For the text-containing cell, return its midpoint in (X, Y) coordinate format. 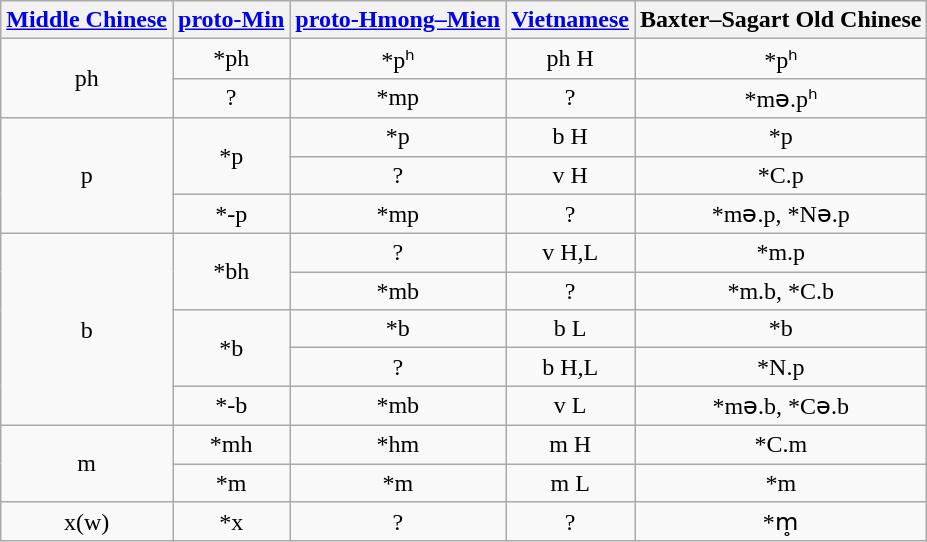
m L (570, 483)
*m.p (781, 253)
p (87, 176)
*C.m (781, 444)
*m̥ (781, 522)
b L (570, 329)
*ph (230, 59)
v L (570, 406)
proto-Hmong–Mien (398, 20)
Vietnamese (570, 20)
proto-Min (230, 20)
ph H (570, 59)
m (87, 463)
*m.b, *C.b (781, 291)
x(w) (87, 522)
*x (230, 522)
*-b (230, 406)
Baxter–Sagart Old Chinese (781, 20)
*mə.b, *Cə.b (781, 406)
m H (570, 444)
v H,L (570, 253)
b H,L (570, 367)
b (87, 330)
*N.p (781, 367)
v H (570, 175)
*mə.p, *Nə.p (781, 214)
Middle Chinese (87, 20)
*hm (398, 444)
*mh (230, 444)
*bh (230, 272)
*-p (230, 214)
*mə.pʰ (781, 98)
ph (87, 78)
*C.p (781, 175)
b H (570, 137)
